Scan for the cell matching the given text and deliver its [X, Y] coordinate at center. 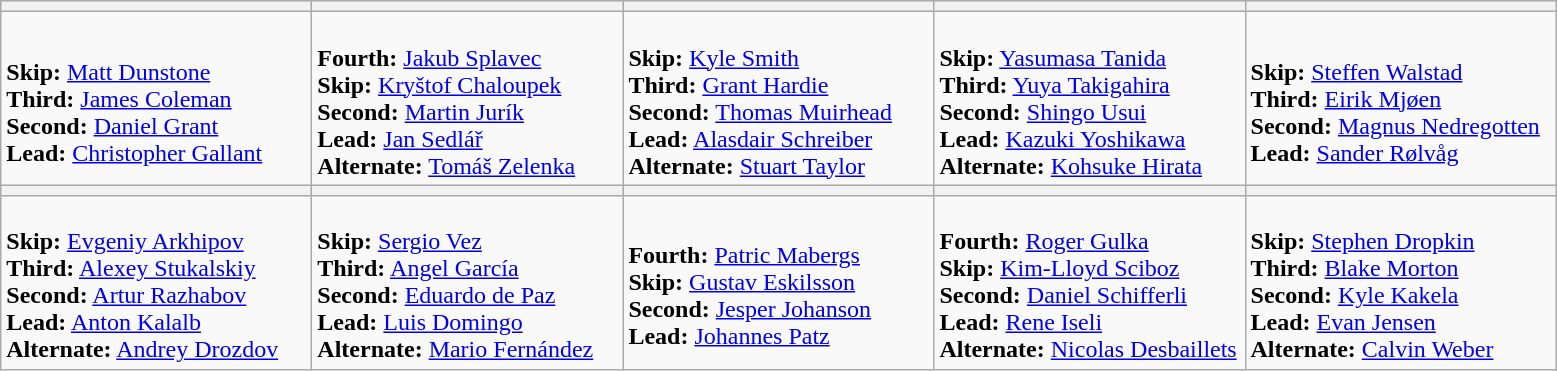
Skip: Yasumasa Tanida Third: Yuya Takigahira Second: Shingo Usui Lead: Kazuki Yoshikawa Alternate: Kohsuke Hirata [1090, 98]
Skip: Stephen Dropkin Third: Blake Morton Second: Kyle Kakela Lead: Evan Jensen Alternate: Calvin Weber [1400, 282]
Skip: Evgeniy Arkhipov Third: Alexey Stukalskiy Second: Artur Razhabov Lead: Anton Kalalb Alternate: Andrey Drozdov [156, 282]
Skip: Steffen Walstad Third: Eirik Mjøen Second: Magnus Nedregotten Lead: Sander Rølvåg [1400, 98]
Skip: Kyle Smith Third: Grant Hardie Second: Thomas Muirhead Lead: Alasdair Schreiber Alternate: Stuart Taylor [778, 98]
Fourth: Patric Mabergs Skip: Gustav Eskilsson Second: Jesper Johanson Lead: Johannes Patz [778, 282]
Fourth: Jakub Splavec Skip: Kryštof Chaloupek Second: Martin Jurík Lead: Jan Sedlář Alternate: Tomáš Zelenka [468, 98]
Skip: Matt Dunstone Third: James Coleman Second: Daniel Grant Lead: Christopher Gallant [156, 98]
Fourth: Roger Gulka Skip: Kim-Lloyd Sciboz Second: Daniel Schifferli Lead: Rene Iseli Alternate: Nicolas Desbaillets [1090, 282]
Skip: Sergio Vez Third: Angel García Second: Eduardo de Paz Lead: Luis Domingo Alternate: Mario Fernández [468, 282]
